Output the (x, y) coordinate of the center of the cell containing the given text.  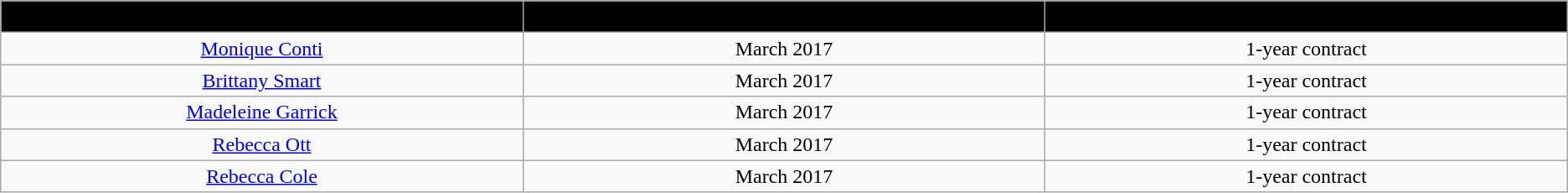
Signed (784, 17)
Rebecca Ott (261, 144)
Contract (1307, 17)
Rebecca Cole (261, 176)
Brittany Smart (261, 81)
Madeleine Garrick (261, 112)
Monique Conti (261, 49)
Player (261, 17)
